Detect which cell encompasses the target text, then output its [x, y] center coordinate. 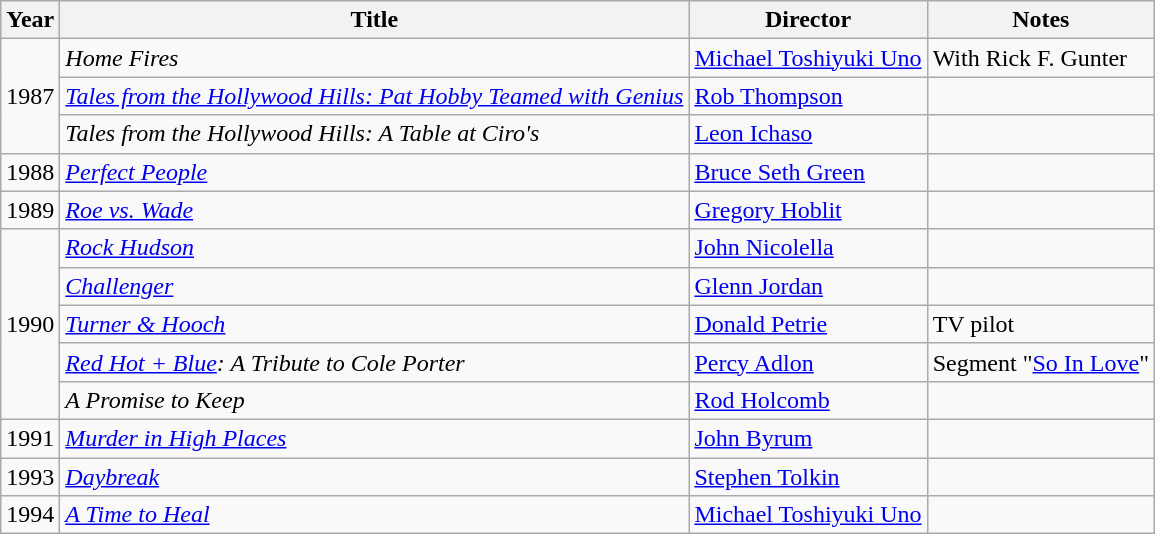
TV pilot [1040, 324]
Segment "So In Love" [1040, 362]
Glenn Jordan [808, 286]
Gregory Hoblit [808, 210]
A Promise to Keep [374, 400]
Perfect People [374, 172]
Rock Hudson [374, 248]
Donald Petrie [808, 324]
Tales from the Hollywood Hills: Pat Hobby Teamed with Genius [374, 96]
1988 [30, 172]
Bruce Seth Green [808, 172]
Rob Thompson [808, 96]
1993 [30, 477]
Tales from the Hollywood Hills: A Table at Ciro's [374, 134]
Title [374, 20]
John Nicolella [808, 248]
Leon Ichaso [808, 134]
With Rick F. Gunter [1040, 58]
1994 [30, 515]
Rod Holcomb [808, 400]
Year [30, 20]
Daybreak [374, 477]
Home Fires [374, 58]
1990 [30, 324]
Murder in High Places [374, 438]
Roe vs. Wade [374, 210]
Percy Adlon [808, 362]
Red Hot + Blue: A Tribute to Cole Porter [374, 362]
1987 [30, 96]
Stephen Tolkin [808, 477]
Challenger [374, 286]
Notes [1040, 20]
1991 [30, 438]
Director [808, 20]
John Byrum [808, 438]
Turner & Hooch [374, 324]
1989 [30, 210]
A Time to Heal [374, 515]
